Find where the given text appears and provide that cell's center as (X, Y) coordinate. 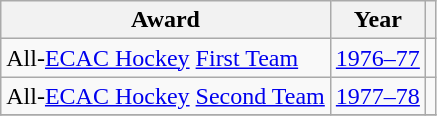
1976–77 (378, 58)
All-ECAC Hockey First Team (166, 58)
All-ECAC Hockey Second Team (166, 96)
Award (166, 20)
1977–78 (378, 96)
Year (378, 20)
